Return (x, y) of the center of cell containing provided text 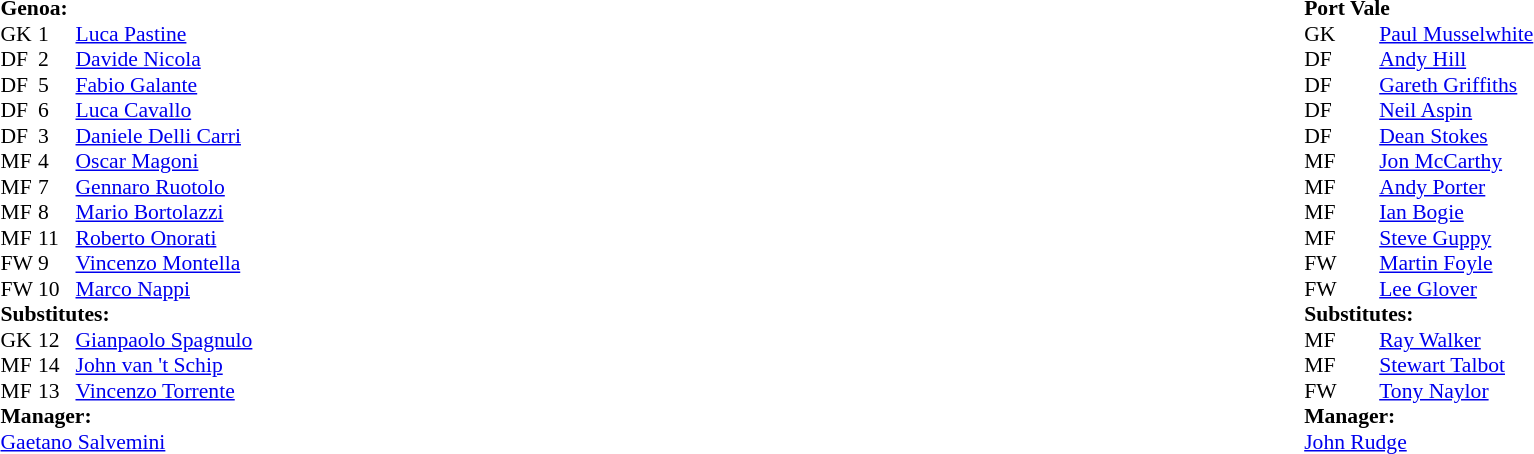
10 (57, 289)
Luca Pastine (164, 34)
John van 't Schip (164, 365)
Davide Nicola (164, 59)
11 (57, 238)
9 (57, 263)
8 (57, 213)
12 (57, 340)
Dean Stokes (1456, 136)
Andy Hill (1456, 59)
2 (57, 59)
Gareth Griffiths (1456, 85)
Fabio Galante (164, 85)
Roberto Onorati (164, 238)
Stewart Talbot (1456, 365)
Daniele Delli Carri (164, 136)
Lee Glover (1456, 289)
Steve Guppy (1456, 238)
5 (57, 85)
Paul Musselwhite (1456, 34)
Andy Porter (1456, 187)
Tony Naylor (1456, 391)
Gennaro Ruotolo (164, 187)
Luca Cavallo (164, 111)
Jon McCarthy (1456, 161)
Vincenzo Torrente (164, 391)
Martin Foyle (1456, 263)
3 (57, 136)
7 (57, 187)
Ray Walker (1456, 340)
6 (57, 111)
13 (57, 391)
4 (57, 161)
Vincenzo Montella (164, 263)
Neil Aspin (1456, 111)
Oscar Magoni (164, 161)
14 (57, 365)
Gianpaolo Spagnulo (164, 340)
Marco Nappi (164, 289)
1 (57, 34)
Mario Bortolazzi (164, 213)
Ian Bogie (1456, 213)
